From the cell containing the given text, extract its center point as [X, Y] coordinate. 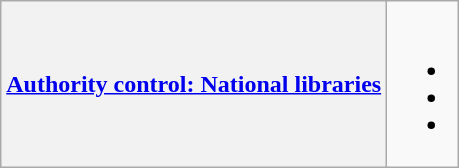
Authority control: National libraries [194, 84]
